Return the [x, y] coordinate for the center point of the cell that contains the specified text.  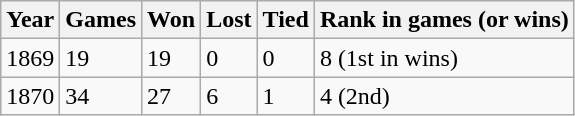
8 (1st in wins) [444, 58]
Rank in games (or wins) [444, 20]
Tied [286, 20]
34 [101, 96]
1870 [30, 96]
27 [172, 96]
Games [101, 20]
4 (2nd) [444, 96]
1869 [30, 58]
6 [229, 96]
Lost [229, 20]
1 [286, 96]
Won [172, 20]
Year [30, 20]
